Extract the [X, Y] coordinate from the center of the cell holding the provided text.  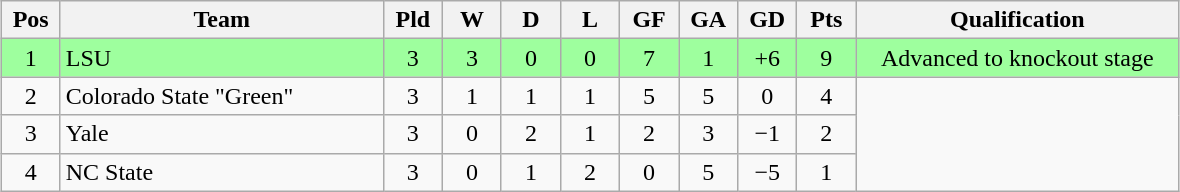
L [590, 20]
−1 [768, 134]
LSU [222, 58]
GA [708, 20]
Team [222, 20]
Pts [826, 20]
GF [650, 20]
Pos [30, 20]
GD [768, 20]
W [472, 20]
−5 [768, 172]
7 [650, 58]
Colorado State "Green" [222, 96]
Qualification [1018, 20]
D [530, 20]
Advanced to knockout stage [1018, 58]
+6 [768, 58]
Pld [412, 20]
9 [826, 58]
NC State [222, 172]
Yale [222, 134]
